For the text-containing cell, return its midpoint in [X, Y] coordinate format. 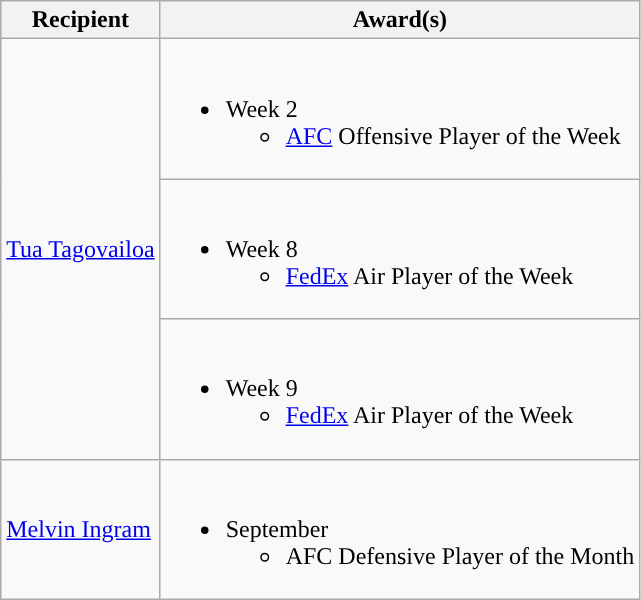
Week 9FedEx Air Player of the Week [400, 389]
Recipient [80, 20]
SeptemberAFC Defensive Player of the Month [400, 529]
Tua Tagovailoa [80, 249]
Melvin Ingram [80, 529]
Award(s) [400, 20]
Week 2AFC Offensive Player of the Week [400, 109]
Week 8FedEx Air Player of the Week [400, 249]
